Find where the given text appears and provide that cell's center as [X, Y] coordinate. 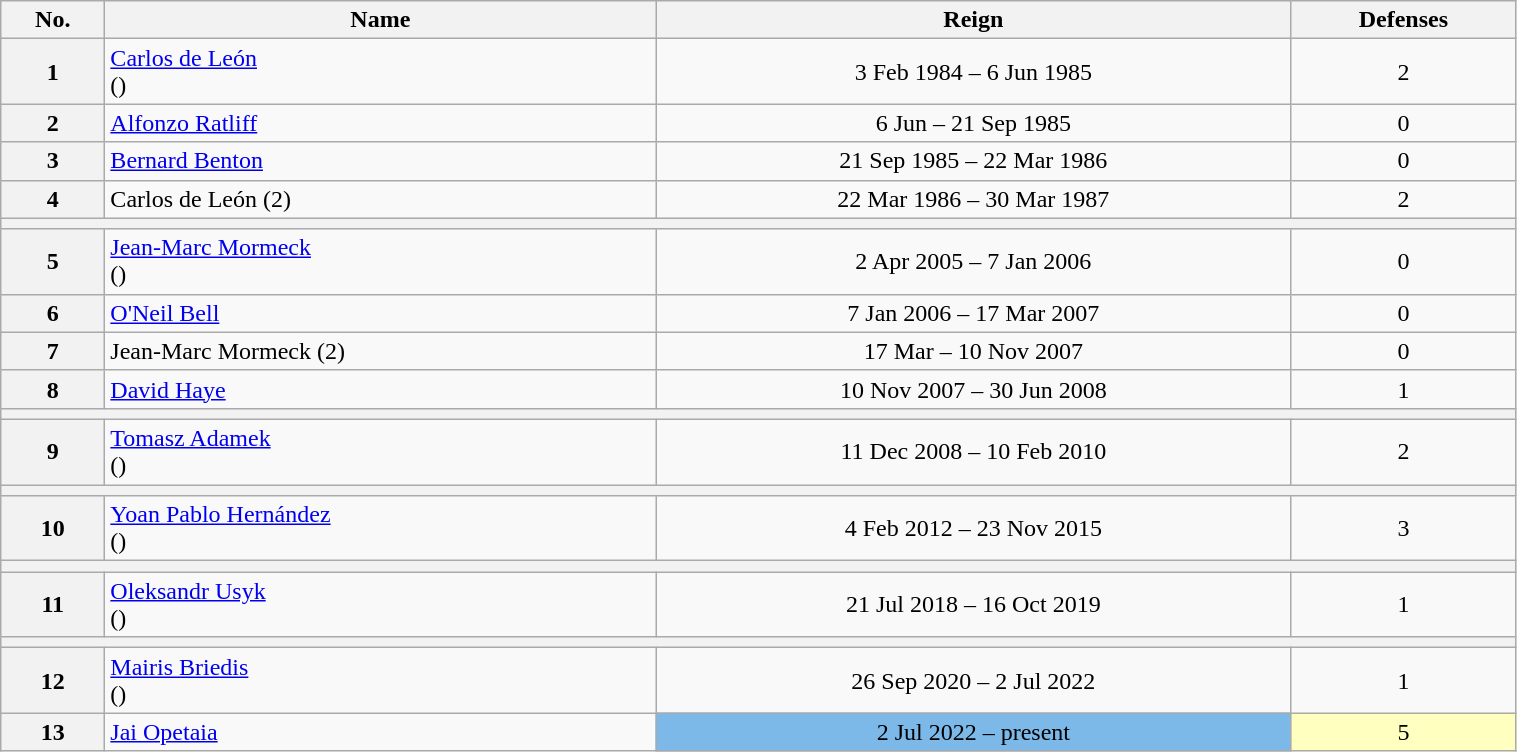
O'Neil Bell [380, 313]
3 Feb 1984 – 6 Jun 1985 [974, 72]
10 [53, 528]
Jai Opetaia [380, 732]
9 [53, 452]
Carlos de León (2) [380, 199]
13 [53, 732]
David Haye [380, 389]
Bernard Benton [380, 161]
22 Mar 1986 – 30 Mar 1987 [974, 199]
17 Mar – 10 Nov 2007 [974, 351]
Jean-Marc Mormeck() [380, 262]
2 Apr 2005 – 7 Jan 2006 [974, 262]
Reign [974, 20]
Name [380, 20]
7 Jan 2006 – 17 Mar 2007 [974, 313]
4 Feb 2012 – 23 Nov 2015 [974, 528]
11 Dec 2008 – 10 Feb 2010 [974, 452]
4 [53, 199]
6 [53, 313]
Yoan Pablo Hernández() [380, 528]
11 [53, 604]
21 Jul 2018 – 16 Oct 2019 [974, 604]
No. [53, 20]
6 Jun – 21 Sep 1985 [974, 123]
10 Nov 2007 – 30 Jun 2008 [974, 389]
7 [53, 351]
Carlos de León() [380, 72]
Tomasz Adamek() [380, 452]
21 Sep 1985 – 22 Mar 1986 [974, 161]
2 Jul 2022 – present [974, 732]
26 Sep 2020 – 2 Jul 2022 [974, 680]
Defenses [1404, 20]
Oleksandr Usyk() [380, 604]
Alfonzo Ratliff [380, 123]
Mairis Briedis() [380, 680]
8 [53, 389]
Jean-Marc Mormeck (2) [380, 351]
12 [53, 680]
